Search for the cell housing the specified text and yield its (x, y) center coordinate. 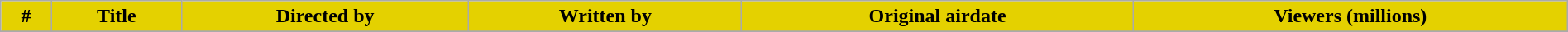
Directed by (325, 16)
Written by (605, 16)
Viewers (millions) (1350, 16)
Original airdate (938, 16)
Title (116, 16)
# (26, 16)
